Output the [X, Y] coordinate of the center of the cell containing the given text.  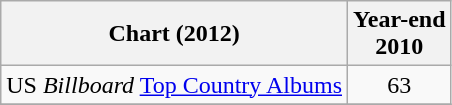
Chart (2012) [174, 34]
US Billboard Top Country Albums [174, 85]
Year-end2010 [400, 34]
63 [400, 85]
